Identify which cell holds the provided text, then report its (x, y) central coordinate. 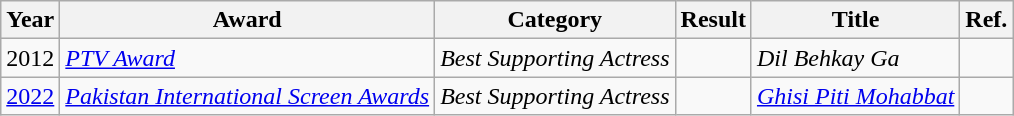
Result (713, 20)
2012 (30, 58)
2022 (30, 96)
Award (248, 20)
Pakistan International Screen Awards (248, 96)
Category (555, 20)
Dil Behkay Ga (855, 58)
Title (855, 20)
PTV Award (248, 58)
Ref. (986, 20)
Year (30, 20)
Ghisi Piti Mohabbat (855, 96)
